Find where the given text appears and provide that cell's center as [x, y] coordinate. 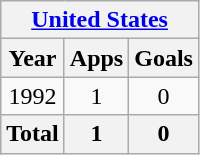
Goals [164, 58]
Year [33, 58]
Apps [96, 58]
United States [100, 20]
Total [33, 134]
1992 [33, 96]
